Pinpoint the cell where the given text exists, returning its [X, Y] midpoint coordinate. 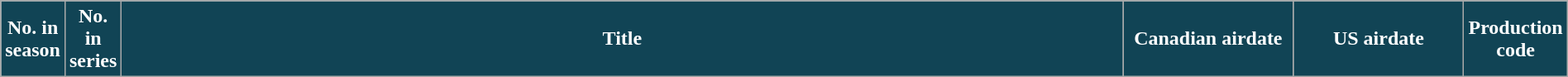
US airdate [1379, 39]
Production code [1515, 39]
No. inseries [93, 39]
Canadian airdate [1208, 39]
Title [622, 39]
No. inseason [33, 39]
